Return [X, Y] of the center of cell containing provided text 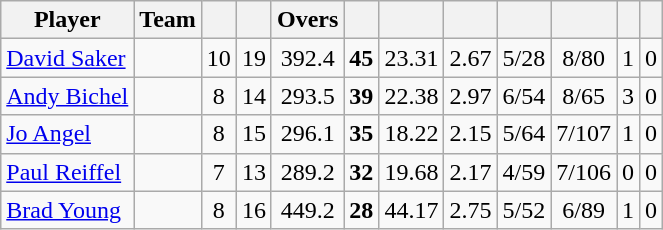
5/64 [524, 134]
2.75 [470, 210]
32 [362, 172]
2.17 [470, 172]
2.15 [470, 134]
15 [254, 134]
13 [254, 172]
Brad Young [68, 210]
Paul Reiffel [68, 172]
449.2 [307, 210]
2.67 [470, 58]
4/59 [524, 172]
19 [254, 58]
16 [254, 210]
45 [362, 58]
Andy Bichel [68, 96]
35 [362, 134]
28 [362, 210]
289.2 [307, 172]
14 [254, 96]
296.1 [307, 134]
Jo Angel [68, 134]
8/80 [584, 58]
19.68 [412, 172]
7/106 [584, 172]
5/28 [524, 58]
7/107 [584, 134]
23.31 [412, 58]
39 [362, 96]
6/54 [524, 96]
2.97 [470, 96]
7 [218, 172]
Player [68, 20]
18.22 [412, 134]
5/52 [524, 210]
Overs [307, 20]
Team [168, 20]
10 [218, 58]
3 [628, 96]
293.5 [307, 96]
22.38 [412, 96]
8/65 [584, 96]
David Saker [68, 58]
392.4 [307, 58]
6/89 [584, 210]
44.17 [412, 210]
